Return the (X, Y) coordinate for the center point of the cell that contains the specified text.  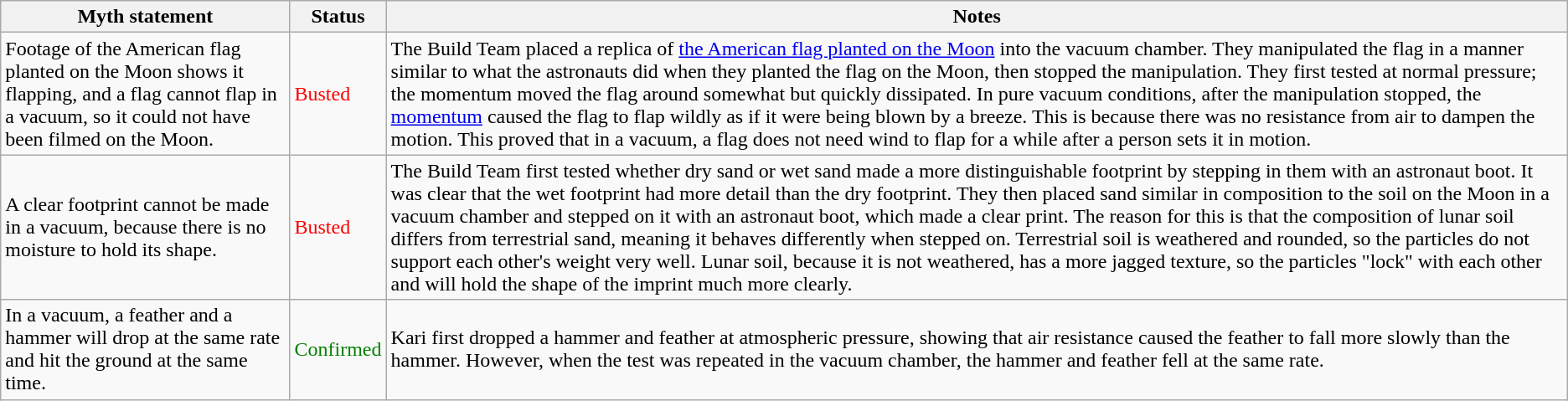
A clear footprint cannot be made in a vacuum, because there is no moisture to hold its shape. (146, 228)
Confirmed (338, 350)
Myth statement (146, 17)
Footage of the American flag planted on the Moon shows it flapping, and a flag cannot flap in a vacuum, so it could not have been filmed on the Moon. (146, 94)
Status (338, 17)
In a vacuum, a feather and a hammer will drop at the same rate and hit the ground at the same time. (146, 350)
Notes (977, 17)
